Extract the (x, y) coordinate from the center of the cell holding the provided text.  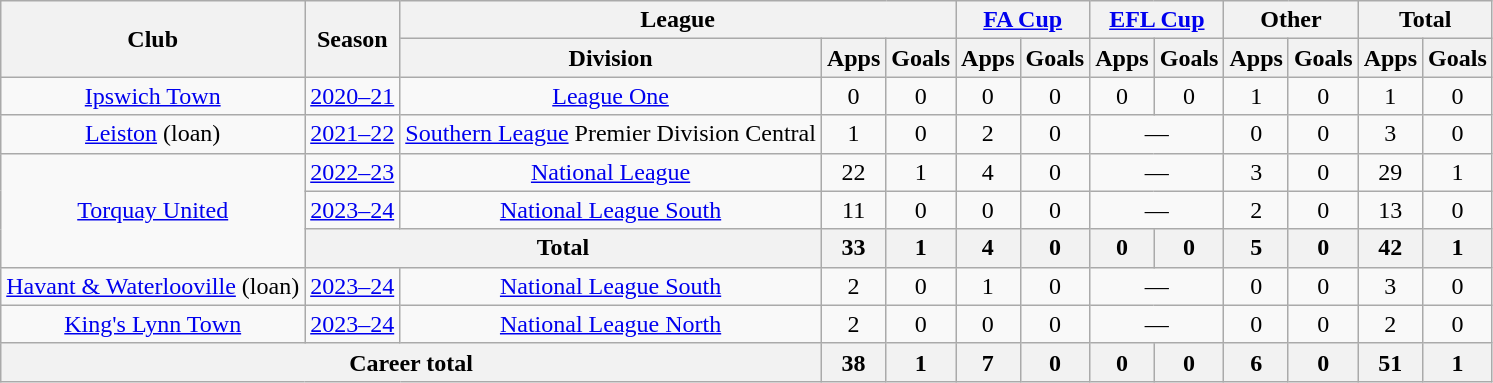
22 (853, 172)
38 (853, 362)
Season (352, 39)
51 (1390, 362)
13 (1390, 210)
Career total (412, 362)
33 (853, 248)
League (678, 20)
FA Cup (1023, 20)
Leiston (loan) (153, 134)
2021–22 (352, 134)
League One (611, 96)
King's Lynn Town (153, 324)
Division (611, 58)
7 (988, 362)
Torquay United (153, 210)
29 (1390, 172)
2020–21 (352, 96)
Other (1291, 20)
Southern League Premier Division Central (611, 134)
42 (1390, 248)
Ipswich Town (153, 96)
5 (1256, 248)
Club (153, 39)
National League (611, 172)
National League North (611, 324)
EFL Cup (1157, 20)
2022–23 (352, 172)
11 (853, 210)
6 (1256, 362)
Havant & Waterlooville (loan) (153, 286)
